Identify which cell holds the provided text, then report its [X, Y] central coordinate. 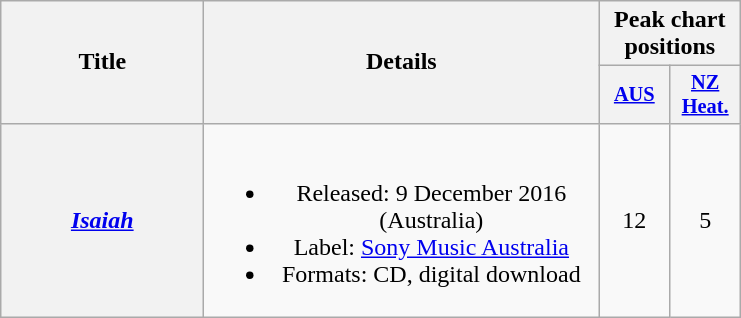
Title [102, 62]
Details [402, 62]
NZHeat. [706, 95]
AUS [634, 95]
12 [634, 220]
Peak chart positions [670, 34]
5 [706, 220]
Isaiah [102, 220]
Released: 9 December 2016 (Australia)Label: Sony Music AustraliaFormats: CD, digital download [402, 220]
